Pinpoint the cell where the given text exists, returning its [X, Y] midpoint coordinate. 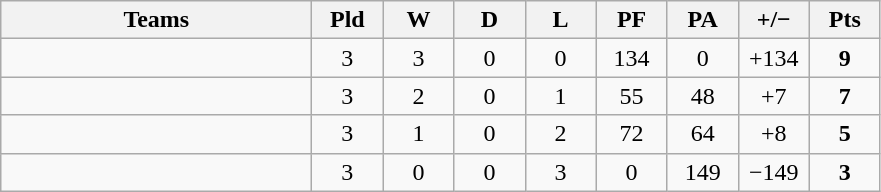
48 [702, 96]
+/− [774, 20]
55 [632, 96]
L [560, 20]
64 [702, 134]
9 [844, 58]
Pld [348, 20]
D [490, 20]
+7 [774, 96]
PA [702, 20]
Pts [844, 20]
134 [632, 58]
5 [844, 134]
PF [632, 20]
W [418, 20]
149 [702, 172]
+134 [774, 58]
−149 [774, 172]
+8 [774, 134]
7 [844, 96]
72 [632, 134]
Teams [156, 20]
